From the cell containing the given text, extract its center point as (x, y) coordinate. 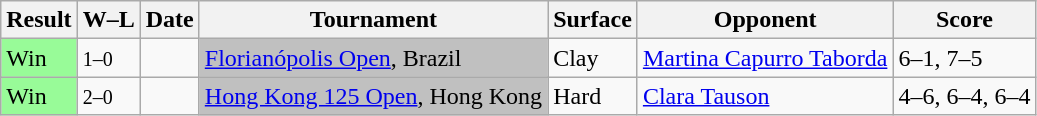
Clay (593, 58)
Martina Capurro Taborda (765, 58)
W–L (108, 20)
Florianópolis Open, Brazil (373, 58)
Date (170, 20)
2–0 (108, 96)
Result (39, 20)
6–1, 7–5 (964, 58)
Score (964, 20)
Hong Kong 125 Open, Hong Kong (373, 96)
1–0 (108, 58)
Hard (593, 96)
Clara Tauson (765, 96)
Opponent (765, 20)
Tournament (373, 20)
Surface (593, 20)
4–6, 6–4, 6–4 (964, 96)
